Provide the (x, y) coordinate of the cell's center where the given text is located.  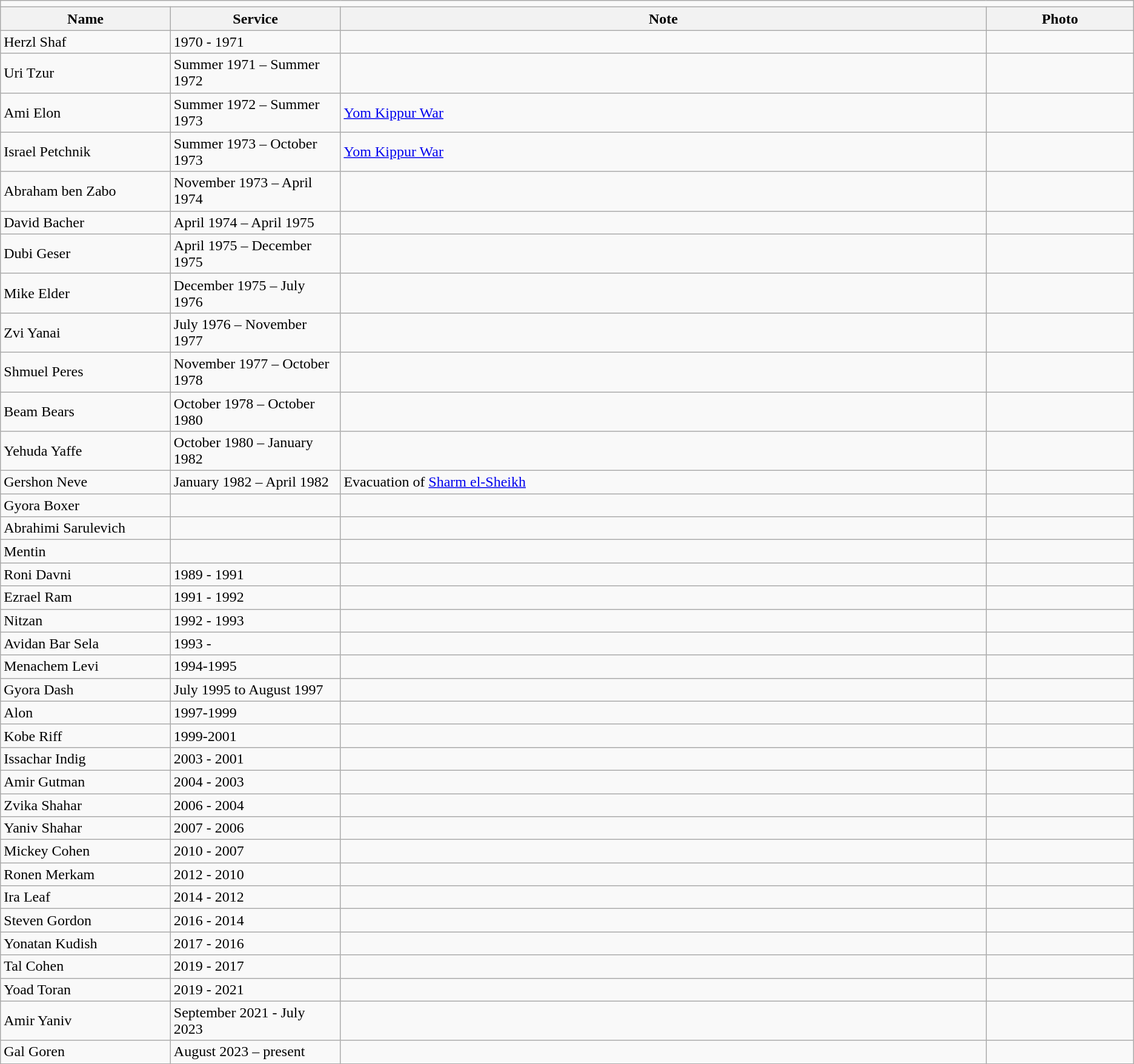
Nitzan (86, 620)
1999-2001 (256, 736)
December 1975 – July 1976 (256, 293)
Yonatan Kudish (86, 943)
2004 - 2003 (256, 782)
2012 - 2010 (256, 874)
Menachem Levi (86, 667)
2010 - 2007 (256, 851)
July 1976 – November 1977 (256, 332)
Zvi Yanai (86, 332)
David Bacher (86, 222)
October 1980 – January 1982 (256, 451)
November 1973 – April 1974 (256, 191)
Gyora Boxer (86, 505)
Herzl Shaf (86, 42)
Abraham ben Zabo (86, 191)
Mentin (86, 551)
August 2023 – present (256, 1052)
1991 - 1992 (256, 597)
Amir Yaniv (86, 1020)
Summer 1972 – Summer 1973 (256, 113)
Zvika Shahar (86, 805)
Gyora Dash (86, 690)
2003 - 2001 (256, 759)
October 1978 – October 1980 (256, 411)
Service (256, 19)
Note (663, 19)
1997-1999 (256, 713)
November 1977 – October 1978 (256, 372)
1970 - 1971 (256, 42)
2016 - 2014 (256, 920)
1992 - 1993 (256, 620)
1989 - 1991 (256, 574)
Ezrael Ram (86, 597)
Yehuda Yaffe (86, 451)
Beam Bears (86, 411)
Evacuation of Sharm el-Sheikh (663, 482)
January 1982 – April 1982 (256, 482)
1993 - (256, 643)
Shmuel Peres (86, 372)
Yaniv Shahar (86, 828)
2019 - 2021 (256, 989)
Israel Petchnik (86, 151)
Yoad Toran (86, 989)
Ami Elon (86, 113)
Roni Davni (86, 574)
Avidan Bar Sela (86, 643)
April 1974 – April 1975 (256, 222)
Issachar Indig (86, 759)
Kobe Riff (86, 736)
Gal Goren (86, 1052)
Amir Gutman (86, 782)
2019 - 2017 (256, 966)
Mickey Cohen (86, 851)
2006 - 2004 (256, 805)
2014 - 2012 (256, 897)
Gershon Neve (86, 482)
Uri Tzur (86, 73)
Summer 1971 – Summer 1972 (256, 73)
Name (86, 19)
Photo (1060, 19)
July 1995 to August 1997 (256, 690)
2017 - 2016 (256, 943)
Tal Cohen (86, 966)
Ronen Merkam (86, 874)
1994-1995 (256, 667)
Dubi Geser (86, 253)
Summer 1973 – October 1973 (256, 151)
April 1975 – December 1975 (256, 253)
September 2021 - July 2023 (256, 1020)
Ira Leaf (86, 897)
Steven Gordon (86, 920)
Abrahimi Sarulevich (86, 528)
Mike Elder (86, 293)
2007 - 2006 (256, 828)
Alon (86, 713)
